Pinpoint the cell where the given text exists, returning its [X, Y] midpoint coordinate. 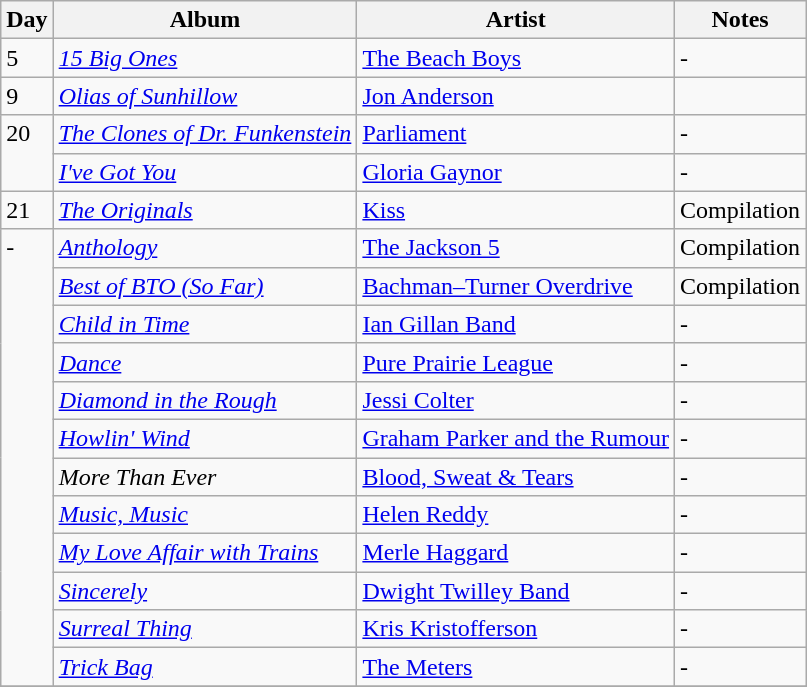
I've Got You [205, 172]
Day [27, 20]
The Meters [516, 667]
Artist [516, 20]
15 Big Ones [205, 58]
The Jackson 5 [516, 248]
20 [27, 153]
Best of BTO (So Far) [205, 286]
Blood, Sweat & Tears [516, 477]
5 [27, 58]
Kiss [516, 210]
Olias of Sunhillow [205, 96]
Sincerely [205, 591]
Notes [740, 20]
The Beach Boys [516, 58]
Trick Bag [205, 667]
Gloria Gaynor [516, 172]
Kris Kristofferson [516, 629]
Child in Time [205, 324]
More Than Ever [205, 477]
Helen Reddy [516, 515]
Graham Parker and the Rumour [516, 438]
Ian Gillan Band [516, 324]
9 [27, 96]
Album [205, 20]
Music, Music [205, 515]
Pure Prairie League [516, 362]
Merle Haggard [516, 553]
Jessi Colter [516, 400]
21 [27, 210]
Howlin' Wind [205, 438]
Dance [205, 362]
Jon Anderson [516, 96]
The Clones of Dr. Funkenstein [205, 134]
Parliament [516, 134]
My Love Affair with Trains [205, 553]
Diamond in the Rough [205, 400]
Surreal Thing [205, 629]
Dwight Twilley Band [516, 591]
Bachman–Turner Overdrive [516, 286]
The Originals [205, 210]
Anthology [205, 248]
